For the text-containing cell, return its midpoint in (X, Y) coordinate format. 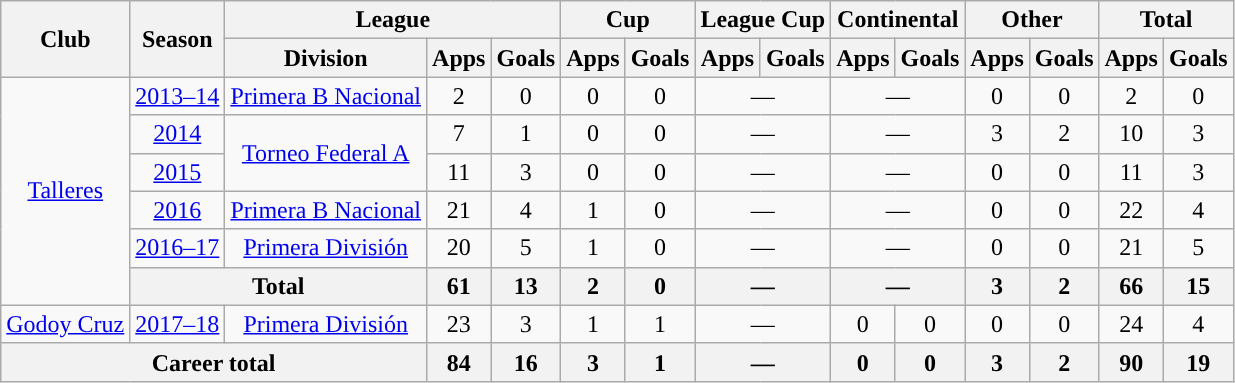
2016–17 (178, 248)
22 (1131, 210)
19 (1198, 362)
13 (526, 286)
Career total (214, 362)
Godoy Cruz (66, 324)
League (393, 20)
20 (459, 248)
Division (326, 58)
2014 (178, 134)
2015 (178, 172)
Other (1032, 20)
Continental (898, 20)
15 (1198, 286)
Torneo Federal A (326, 153)
61 (459, 286)
2013–14 (178, 96)
24 (1131, 324)
16 (526, 362)
2016 (178, 210)
Season (178, 39)
Cup (628, 20)
90 (1131, 362)
2017–18 (178, 324)
23 (459, 324)
Talleres (66, 191)
Club (66, 39)
7 (459, 134)
10 (1131, 134)
66 (1131, 286)
84 (459, 362)
League Cup (763, 20)
